Scan for the cell matching the given text and deliver its [x, y] coordinate at center. 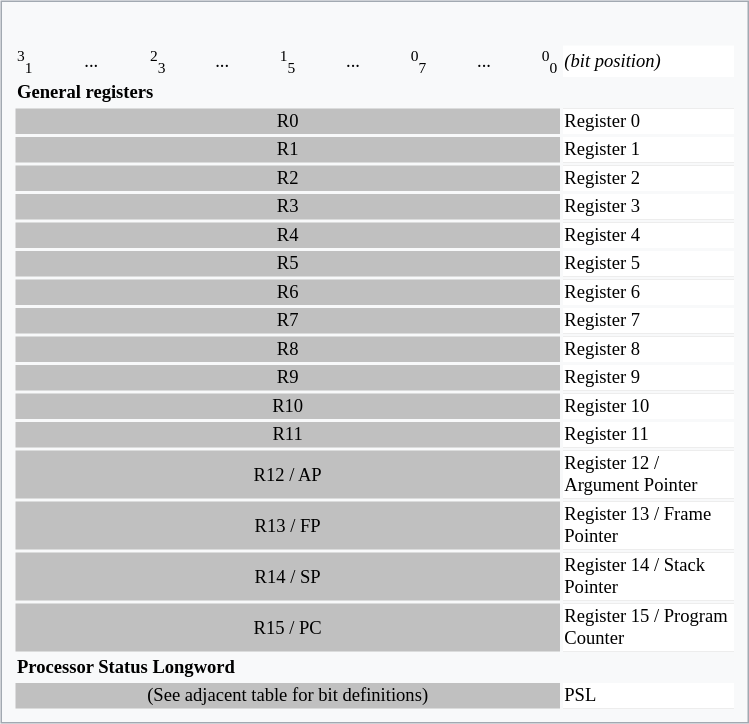
Register 2 [648, 179]
Register 6 [648, 293]
23 [156, 61]
General registers [374, 94]
Register 8 [648, 350]
(bit position) [648, 61]
R6 [287, 293]
R11 [287, 436]
Register 14 / Stack Pointer [648, 577]
R3 [287, 208]
R2 [287, 179]
R7 [287, 322]
R15 / PC [287, 628]
R5 [287, 265]
R0 [287, 122]
00 [550, 61]
Register 15 / Program Counter [648, 628]
R8 [287, 350]
R14 / SP [287, 577]
R4 [287, 236]
Register 4 [648, 236]
07 [418, 61]
(See adjacent table for bit definitions) [287, 697]
R13 / FP [287, 526]
Register 5 [648, 265]
Register 0 [648, 122]
Register 9 [648, 379]
R1 [287, 151]
Register 10 [648, 407]
R12 / AP [287, 475]
Register 13 / Frame Pointer [648, 526]
31 [26, 61]
Processor Status Longword [374, 668]
Register 1 [648, 151]
Register 3 [648, 208]
PSL [648, 697]
Register 7 [648, 322]
R9 [287, 379]
R10 [287, 407]
Register 11 [648, 436]
Register 12 / Argument Pointer [648, 475]
15 [288, 61]
